Find where the given text appears and provide that cell's center as [X, Y] coordinate. 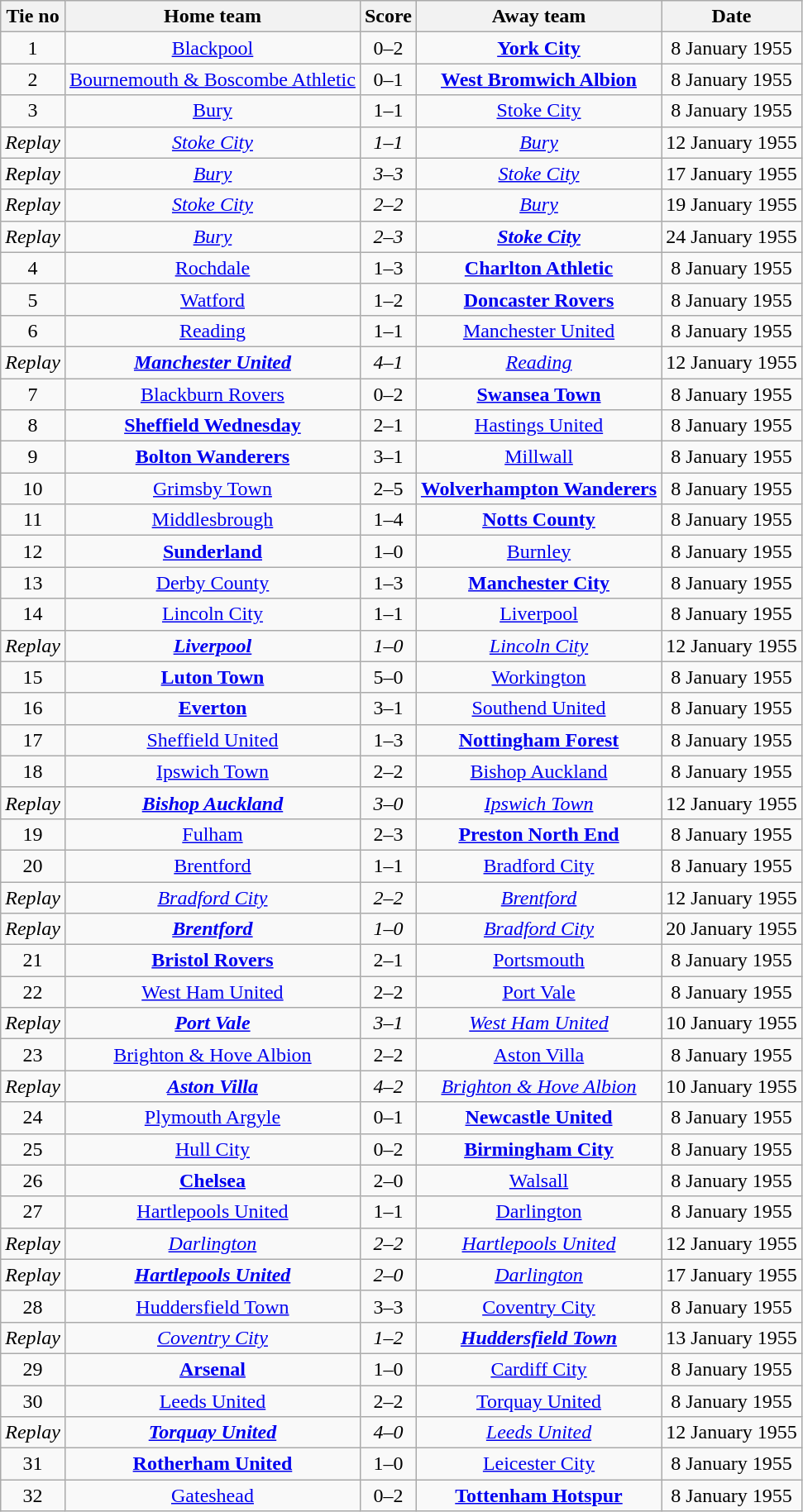
5 [33, 299]
2–5 [388, 489]
Doncaster Rovers [538, 299]
Leicester City [538, 1464]
Millwall [538, 457]
25 [33, 1149]
29 [33, 1369]
Arsenal [212, 1369]
Luton Town [212, 677]
30 [33, 1401]
Rotherham United [212, 1464]
20 [33, 866]
Bristol Rovers [212, 961]
Nottingham Forest [538, 740]
Cardiff City [538, 1369]
26 [33, 1181]
Home team [212, 17]
1–4 [388, 520]
Bournemouth & Boscombe Athletic [212, 79]
Plymouth Argyle [212, 1118]
4–1 [388, 362]
9 [33, 457]
Middlesbrough [212, 520]
24 January 1955 [732, 236]
Notts County [538, 520]
4–2 [388, 1086]
Sheffield United [212, 740]
Birmingham City [538, 1149]
8 [33, 426]
Burnley [538, 551]
16 [33, 708]
Tottenham Hotspur [538, 1495]
24 [33, 1118]
27 [33, 1212]
18 [33, 771]
4 [33, 268]
Score [388, 17]
Sheffield Wednesday [212, 426]
13 January 1955 [732, 1338]
Gateshead [212, 1495]
19 [33, 834]
20 January 1955 [732, 929]
Bolton Wanderers [212, 457]
Hull City [212, 1149]
12 [33, 551]
17 [33, 740]
Chelsea [212, 1181]
2 [33, 79]
Grimsby Town [212, 489]
Sunderland [212, 551]
Everton [212, 708]
11 [33, 520]
5–0 [388, 677]
Fulham [212, 834]
Tie no [33, 17]
10 [33, 489]
15 [33, 677]
19 January 1955 [732, 205]
Charlton Athletic [538, 268]
28 [33, 1306]
West Bromwich Albion [538, 79]
31 [33, 1464]
3–0 [388, 803]
13 [33, 583]
Hastings United [538, 426]
21 [33, 961]
Away team [538, 17]
7 [33, 394]
Date [732, 17]
1 [33, 48]
Derby County [212, 583]
4–0 [388, 1433]
6 [33, 331]
Blackpool [212, 48]
14 [33, 614]
Watford [212, 299]
Walsall [538, 1181]
Portsmouth [538, 961]
York City [538, 48]
Swansea Town [538, 394]
22 [33, 992]
3 [33, 111]
Manchester City [538, 583]
Southend United [538, 708]
32 [33, 1495]
Preston North End [538, 834]
Rochdale [212, 268]
Blackburn Rovers [212, 394]
Workington [538, 677]
Wolverhampton Wanderers [538, 489]
Newcastle United [538, 1118]
23 [33, 1055]
